From the cell containing the given text, extract its center point as (x, y) coordinate. 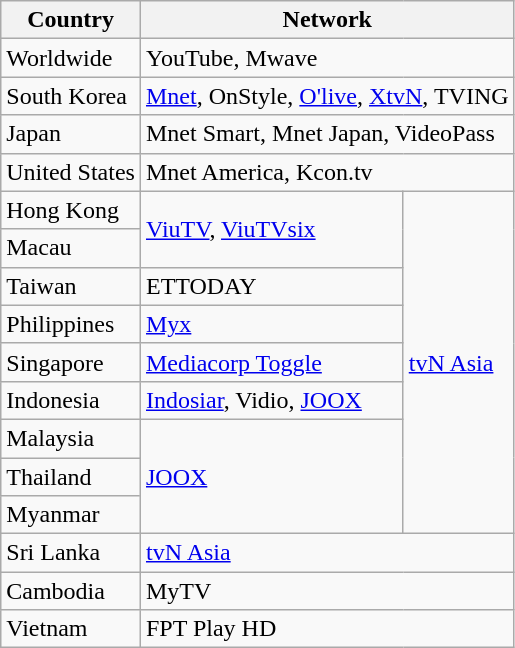
Cambodia (71, 591)
Network (327, 20)
Sri Lanka (71, 553)
Myx (272, 324)
Indosiar, Vidio, JOOX (272, 400)
Macau (71, 248)
Vietnam (71, 629)
Japan (71, 134)
Indonesia (71, 400)
Myanmar (71, 515)
Mnet Smart, Mnet Japan, VideoPass (327, 134)
Thailand (71, 477)
Singapore (71, 362)
Mnet America, Kcon.tv (327, 172)
United States (71, 172)
YouTube, Mwave (327, 58)
ETTODAY (272, 286)
Worldwide (71, 58)
Philippines (71, 324)
Mnet, OnStyle, O'live, XtvN, TVING (327, 96)
Mediacorp Toggle (272, 362)
South Korea (71, 96)
MyTV (327, 591)
ViuTV, ViuTVsix (272, 229)
FPT Play HD (327, 629)
Taiwan (71, 286)
Malaysia (71, 438)
Country (71, 20)
JOOX (272, 476)
Hong Kong (71, 210)
